Provide the (x, y) coordinate of the cell's center where the given text is located.  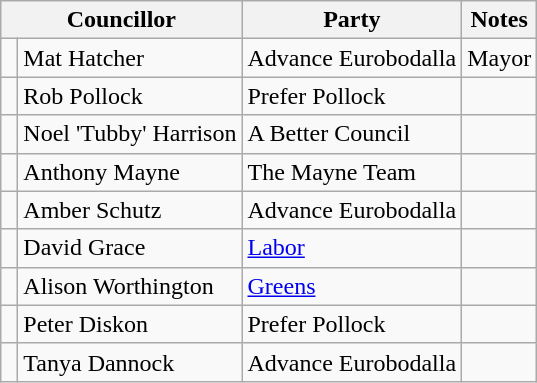
Mayor (500, 58)
Noel 'Tubby' Harrison (130, 134)
Rob Pollock (130, 96)
Tanya Dannock (130, 362)
Amber Schutz (130, 210)
Notes (500, 20)
Labor (352, 248)
David Grace (130, 248)
Greens (352, 286)
A Better Council (352, 134)
Alison Worthington (130, 286)
Mat Hatcher (130, 58)
The Mayne Team (352, 172)
Councillor (122, 20)
Anthony Mayne (130, 172)
Party (352, 20)
Peter Diskon (130, 324)
